Locate the cell with the specified text and output its [X, Y] center coordinate. 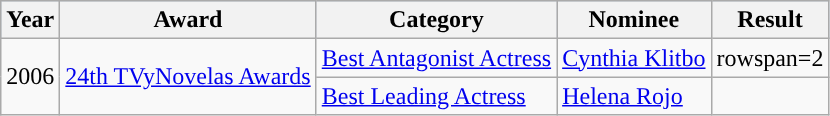
2006 [30, 77]
Nominee [634, 20]
Year [30, 20]
Award [188, 20]
Result [770, 20]
rowspan=2 [770, 58]
Best Antagonist Actress [436, 58]
Helena Rojo [634, 96]
Category [436, 20]
Cynthia Klitbo [634, 58]
24th TVyNovelas Awards [188, 77]
Best Leading Actress [436, 96]
